Extract the [X, Y] coordinate from the center of the cell holding the provided text.  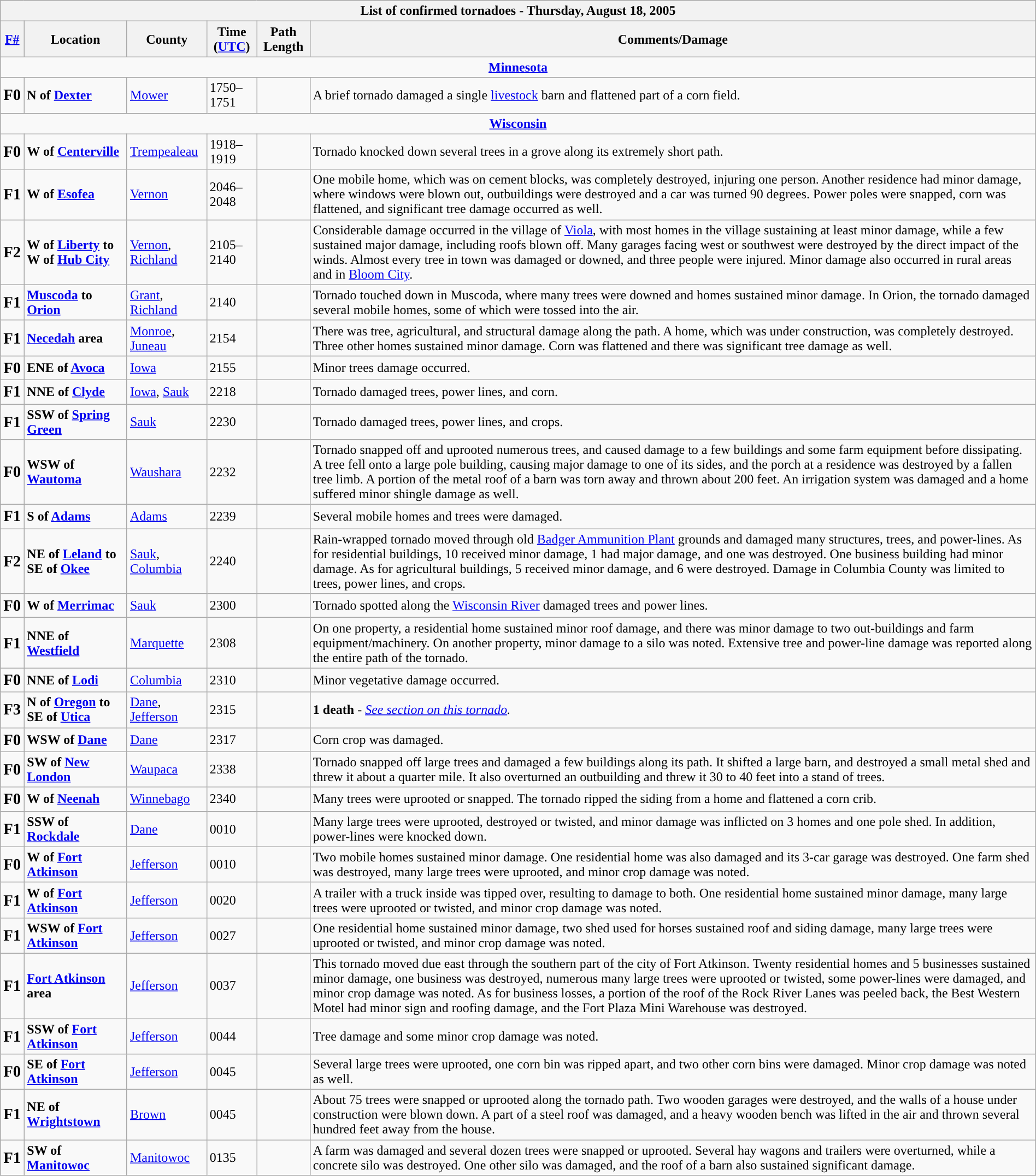
Winnebago [167, 799]
ENE of Avoca [75, 368]
W of Esofea [75, 194]
Tree damage and some minor crop damage was noted. [673, 1036]
County [167, 39]
2338 [232, 769]
Minnesota [518, 67]
Columbia [167, 680]
2140 [232, 303]
2340 [232, 799]
0135 [232, 1158]
F# [12, 39]
Tornado damaged trees, power lines, and crops. [673, 422]
Time (UTC) [232, 39]
2300 [232, 606]
2230 [232, 422]
Necedah area [75, 338]
Tornado damaged trees, power lines, and corn. [673, 392]
Wisconsin [518, 123]
2155 [232, 368]
Comments/Damage [673, 39]
SW of New London [75, 769]
Fort Atkinson area [75, 985]
W of Neenah [75, 799]
N of Dexter [75, 95]
1 death - See section on this tornado. [673, 710]
Minor trees damage occurred. [673, 368]
Marquette [167, 643]
SSW of Rockdale [75, 829]
2105–2140 [232, 252]
NNE of Lodi [75, 680]
2239 [232, 517]
NE of Wrightstown [75, 1115]
0020 [232, 900]
2310 [232, 680]
WSW of Fort Atkinson [75, 935]
1750–1751 [232, 95]
2154 [232, 338]
NNE of Clyde [75, 392]
Location [75, 39]
Waushara [167, 472]
Iowa, Sauk [167, 392]
A brief tornado damaged a single livestock barn and flattened part of a corn field. [673, 95]
Several mobile homes and trees were damaged. [673, 517]
NNE of Westfield [75, 643]
2317 [232, 740]
Dane, Jefferson [167, 710]
2240 [232, 562]
Several large trees were uprooted, one corn bin was ripped apart, and two other corn bins were damaged. Minor crop damage was noted as well. [673, 1072]
WSW of Dane [75, 740]
Corn crop was damaged. [673, 740]
Trempealeau [167, 152]
N of Oregon to SE of Utica [75, 710]
0027 [232, 935]
Vernon [167, 194]
Many trees were uprooted or snapped. The tornado ripped the siding from a home and flattened a corn crib. [673, 799]
Brown [167, 1115]
WSW of Wautoma [75, 472]
0037 [232, 985]
Iowa [167, 368]
W of Liberty to W of Hub City [75, 252]
Adams [167, 517]
Path Length [283, 39]
2308 [232, 643]
Sauk, Columbia [167, 562]
Tornado knocked down several trees in a grove along its extremely short path. [673, 152]
S of Adams [75, 517]
W of Centerville [75, 152]
Vernon, Richland [167, 252]
2315 [232, 710]
NE of Leland to SE of Okee [75, 562]
Monroe, Juneau [167, 338]
SSW of Spring Green [75, 422]
2218 [232, 392]
SW of Manitowoc [75, 1158]
List of confirmed tornadoes - Thursday, August 18, 2005 [518, 11]
Waupaca [167, 769]
SE of Fort Atkinson [75, 1072]
1918–1919 [232, 152]
SSW of Fort Atkinson [75, 1036]
F3 [12, 710]
2232 [232, 472]
W of Merrimac [75, 606]
Manitowoc [167, 1158]
Mower [167, 95]
Tornado spotted along the Wisconsin River damaged trees and power lines. [673, 606]
Minor vegetative damage occurred. [673, 680]
Grant, Richland [167, 303]
2046–2048 [232, 194]
0044 [232, 1036]
Muscoda to Orion [75, 303]
